Return [x, y] of the center of cell containing provided text 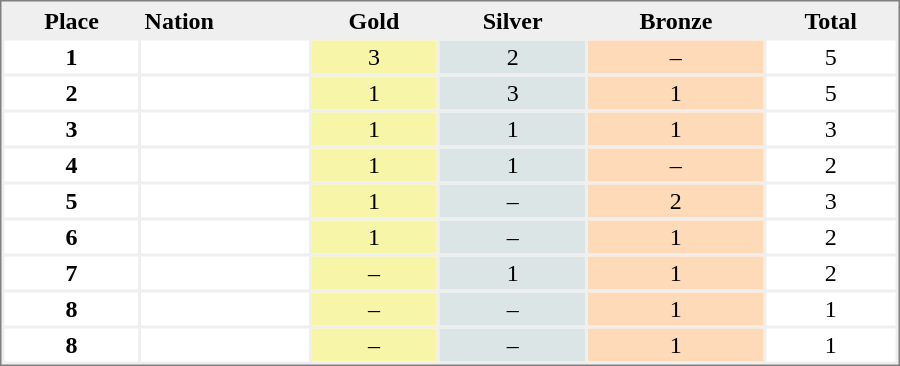
Silver [513, 20]
4 [71, 164]
7 [71, 272]
Total [830, 20]
Nation [226, 20]
Bronze [676, 20]
Gold [374, 20]
6 [71, 236]
Place [71, 20]
